From the cell containing the given text, extract its center point as [X, Y] coordinate. 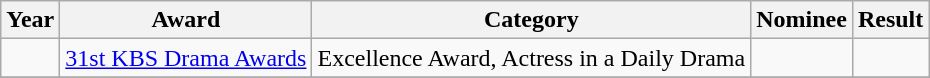
Category [532, 20]
31st KBS Drama Awards [186, 58]
Result [890, 20]
Excellence Award, Actress in a Daily Drama [532, 58]
Year [30, 20]
Nominee [802, 20]
Award [186, 20]
